Return the (X, Y) coordinate for the center point of the cell that contains the specified text.  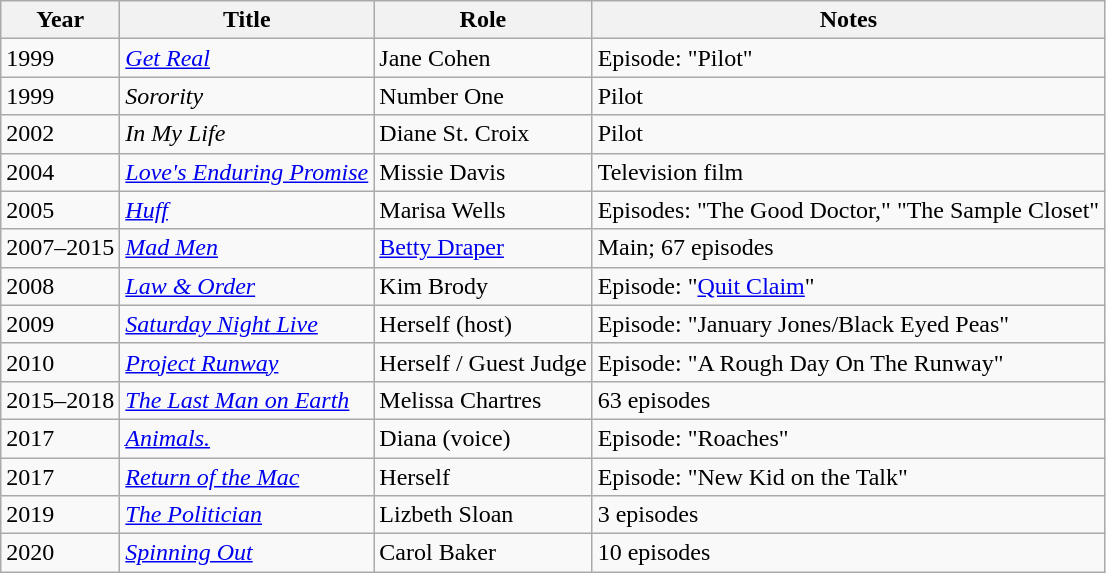
Carol Baker (483, 553)
Notes (848, 20)
Main; 67 episodes (848, 248)
2015–2018 (60, 400)
Episode: "January Jones/Black Eyed Peas" (848, 324)
Huff (247, 210)
Year (60, 20)
Kim Brody (483, 286)
Marisa Wells (483, 210)
63 episodes (848, 400)
Sorority (247, 96)
Episode: "Roaches" (848, 438)
Episodes: "The Good Doctor," "The Sample Closet" (848, 210)
In My Life (247, 134)
Lizbeth Sloan (483, 515)
Mad Men (247, 248)
Get Real (247, 58)
Return of the Mac (247, 477)
3 episodes (848, 515)
Jane Cohen (483, 58)
Betty Draper (483, 248)
Diana (voice) (483, 438)
2005 (60, 210)
Animals. (247, 438)
2020 (60, 553)
Episode: "A Rough Day On The Runway" (848, 362)
Project Runway (247, 362)
Herself (host) (483, 324)
2019 (60, 515)
The Last Man on Earth (247, 400)
Herself / Guest Judge (483, 362)
2008 (60, 286)
The Politician (247, 515)
Saturday Night Live (247, 324)
Episode: "Pilot" (848, 58)
Love's Enduring Promise (247, 172)
Television film (848, 172)
Episode: "Quit Claim" (848, 286)
2009 (60, 324)
2004 (60, 172)
Herself (483, 477)
2002 (60, 134)
Melissa Chartres (483, 400)
Episode: "New Kid on the Talk" (848, 477)
10 episodes (848, 553)
Role (483, 20)
Number One (483, 96)
Missie Davis (483, 172)
Law & Order (247, 286)
2010 (60, 362)
2007–2015 (60, 248)
Title (247, 20)
Spinning Out (247, 553)
Diane St. Croix (483, 134)
